Detect which cell encompasses the target text, then output its [X, Y] center coordinate. 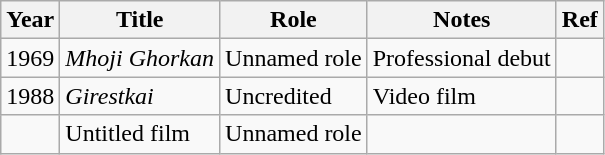
Notes [462, 20]
Girestkai [140, 96]
Ref [580, 20]
Mhoji Ghorkan [140, 58]
1969 [30, 58]
Title [140, 20]
Video film [462, 96]
Uncredited [294, 96]
Year [30, 20]
Untitled film [140, 134]
Professional debut [462, 58]
1988 [30, 96]
Role [294, 20]
